Find where the given text appears and provide that cell's center as [X, Y] coordinate. 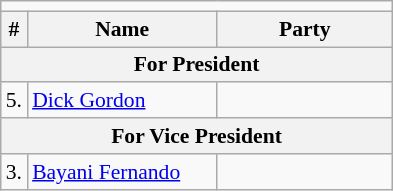
# [14, 29]
Bayani Fernando [122, 172]
Name [122, 29]
For Vice President [197, 136]
Party [304, 29]
3. [14, 172]
5. [14, 101]
For President [197, 65]
Dick Gordon [122, 101]
